Return (X, Y) of the center of cell containing provided text 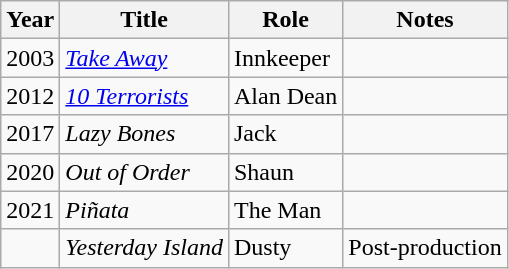
2021 (30, 210)
Take Away (144, 58)
2017 (30, 134)
Year (30, 20)
Piñata (144, 210)
Dusty (285, 248)
Innkeeper (285, 58)
Alan Dean (285, 96)
2012 (30, 96)
Title (144, 20)
2020 (30, 172)
Out of Order (144, 172)
Jack (285, 134)
Notes (425, 20)
The Man (285, 210)
Yesterday Island (144, 248)
Role (285, 20)
Lazy Bones (144, 134)
10 Terrorists (144, 96)
Post-production (425, 248)
Shaun (285, 172)
2003 (30, 58)
